Search for the cell housing the specified text and yield its (x, y) center coordinate. 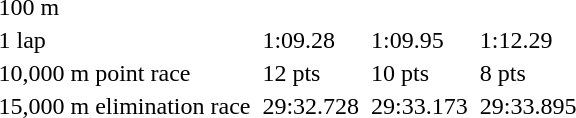
10 pts (420, 73)
1:09.95 (420, 40)
12 pts (311, 73)
1:09.28 (311, 40)
